Output the (X, Y) coordinate of the center of the cell containing the given text.  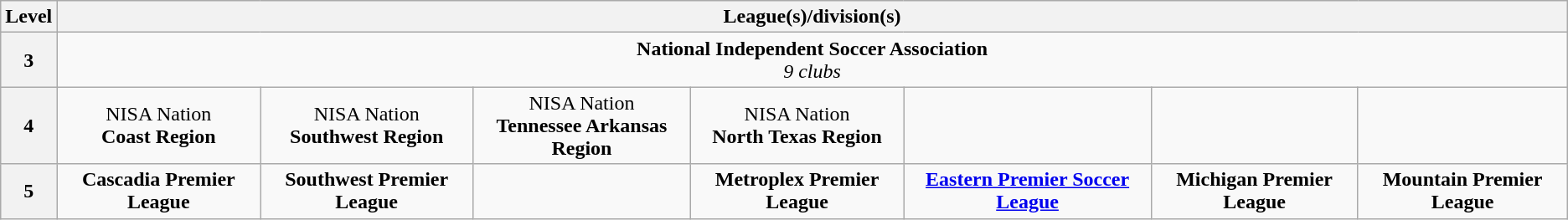
National Independent Soccer Association9 clubs (812, 60)
Metroplex Premier League (797, 191)
League(s)/division(s) (812, 17)
4 (28, 125)
NISA NationCoast Region (159, 125)
NISA NationSouthwest Region (367, 125)
NISA NationTennessee Arkansas Region (582, 125)
Mountain Premier League (1462, 191)
3 (28, 60)
5 (28, 191)
Michigan Premier League (1255, 191)
Southwest Premier League (367, 191)
NISA NationNorth Texas Region (797, 125)
Eastern Premier Soccer League (1027, 191)
Cascadia Premier League (159, 191)
Level (28, 17)
